Return the (x, y) coordinate for the center point of the cell that contains the specified text.  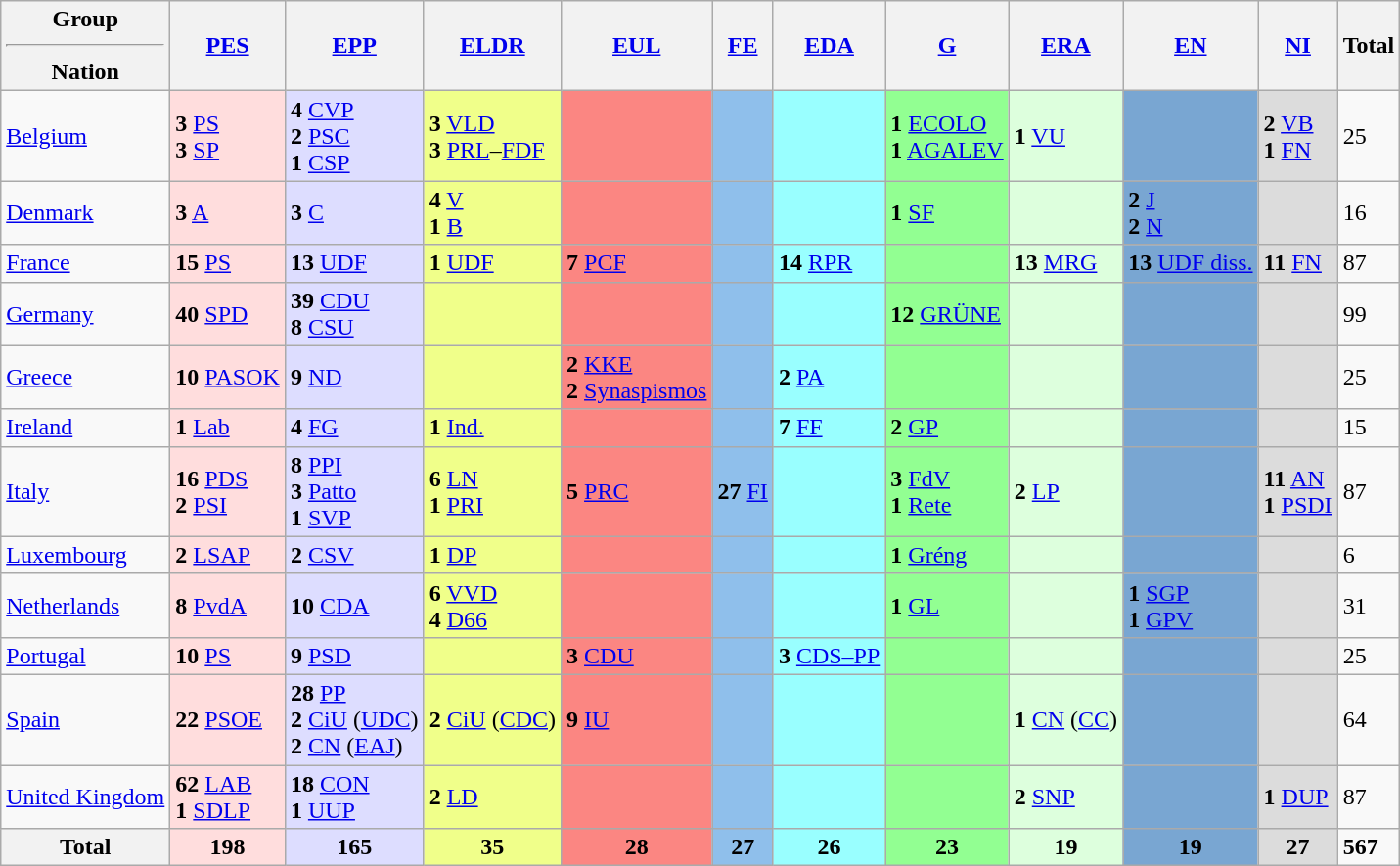
Spain (86, 719)
3 CDU (637, 656)
1 Gréng (947, 555)
PES (228, 46)
3 C (354, 213)
EDA (829, 46)
567 (1369, 847)
31 (1369, 605)
3 PS 3 SP (228, 136)
1 ECOLO 1 AGALEV (947, 136)
7 PCF (637, 263)
6 LN 1 PRI (492, 491)
7 FF (829, 428)
198 (228, 847)
Denmark (86, 213)
1 UDF (492, 263)
Greece (86, 378)
23 (947, 847)
2 LD (492, 797)
2 GP (947, 428)
1 DUP (1297, 797)
3 A (228, 213)
4 CVP 2 PSC 1 CSP (354, 136)
99 (1369, 313)
3 CDS–PP (829, 656)
1 CN (CC) (1065, 719)
3 FdV 1 Rete (947, 491)
39 CDU 8 CSU (354, 313)
1 SGP 1 GPV (1191, 605)
EN (1191, 46)
2 J 2 N (1191, 213)
10 PS (228, 656)
2 SNP (1065, 797)
64 (1369, 719)
10 CDA (354, 605)
40 SPD (228, 313)
Portugal (86, 656)
Belgium (86, 136)
4 FG (354, 428)
15 (1369, 428)
Italy (86, 491)
EPP (354, 46)
NI (1297, 46)
9 PSD (354, 656)
18 CON 1 UUP (354, 797)
Luxembourg (86, 555)
2 LP (1065, 491)
1 VU (1065, 136)
Germany (86, 313)
16 PDS 2 PSI (228, 491)
15 PS (228, 263)
2 KKE 2 Synaspismos (637, 378)
16 (1369, 213)
2 VB 1 FN (1297, 136)
13 MRG (1065, 263)
28 PP 2 CiU (UDC) 2 CN (EAJ) (354, 719)
France (86, 263)
9 ND (354, 378)
2 LSAP (228, 555)
Ireland (86, 428)
26 (829, 847)
1 Lab (228, 428)
United Kingdom (86, 797)
5 PRC (637, 491)
12 GRÜNE (947, 313)
3 VLD 3 PRL–FDF (492, 136)
13 UDF diss. (1191, 263)
62 LAB 1 SDLP (228, 797)
28 (637, 847)
1 SF (947, 213)
1 DP (492, 555)
35 (492, 847)
11 FN (1297, 263)
FE (743, 46)
8 PvdA (228, 605)
G (947, 46)
ELDR (492, 46)
GroupNation (86, 46)
11 AN 1 PSDI (1297, 491)
8 PPI 3 Patto 1 SVP (354, 491)
6 (1369, 555)
13 UDF (354, 263)
6 VVD 4 D66 (492, 605)
165 (354, 847)
2 CiU (CDC) (492, 719)
2 CSV (354, 555)
14 RPR (829, 263)
1 GL (947, 605)
Netherlands (86, 605)
4 V 1 B (492, 213)
10 PASOK (228, 378)
1 Ind. (492, 428)
9 IU (637, 719)
22 PSOE (228, 719)
EUL (637, 46)
2 PA (829, 378)
27 FI (743, 491)
ERA (1065, 46)
